Locate the cell with the specified text and output its (X, Y) center coordinate. 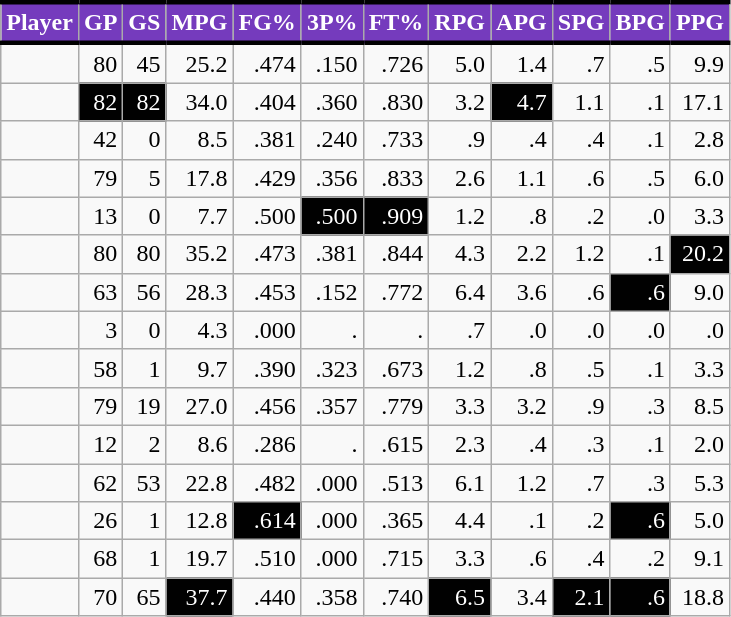
.740 (396, 597)
.673 (396, 368)
3 (100, 330)
BPG (640, 22)
17.1 (700, 102)
3.4 (522, 597)
GP (100, 22)
9.0 (700, 292)
.844 (396, 254)
.360 (332, 102)
FG% (267, 22)
.513 (396, 483)
12.8 (200, 521)
2.3 (460, 444)
3.6 (522, 292)
4.4 (460, 521)
17.8 (200, 178)
58 (100, 368)
PPG (700, 22)
5 (144, 178)
63 (100, 292)
.733 (396, 140)
Player (40, 22)
8.6 (200, 444)
.453 (267, 292)
20.2 (700, 254)
MPG (200, 22)
.772 (396, 292)
.390 (267, 368)
22.8 (200, 483)
26 (100, 521)
19.7 (200, 559)
4.7 (522, 102)
.323 (332, 368)
12 (100, 444)
2.6 (460, 178)
1.4 (522, 63)
.779 (396, 406)
.152 (332, 292)
.240 (332, 140)
37.7 (200, 597)
70 (100, 597)
.482 (267, 483)
.614 (267, 521)
SPG (581, 22)
.440 (267, 597)
13 (100, 216)
6.5 (460, 597)
.150 (332, 63)
.456 (267, 406)
9.7 (200, 368)
.615 (396, 444)
45 (144, 63)
27.0 (200, 406)
.356 (332, 178)
25.2 (200, 63)
19 (144, 406)
.909 (396, 216)
6.0 (700, 178)
APG (522, 22)
65 (144, 597)
2.8 (700, 140)
.474 (267, 63)
62 (100, 483)
3P% (332, 22)
42 (100, 140)
.473 (267, 254)
35.2 (200, 254)
.365 (396, 521)
7.7 (200, 216)
2.2 (522, 254)
9.9 (700, 63)
.830 (396, 102)
.357 (332, 406)
GS (144, 22)
.286 (267, 444)
.510 (267, 559)
28.3 (200, 292)
53 (144, 483)
2.1 (581, 597)
68 (100, 559)
.833 (396, 178)
.429 (267, 178)
.404 (267, 102)
9.1 (700, 559)
.358 (332, 597)
FT% (396, 22)
RPG (460, 22)
6.4 (460, 292)
.715 (396, 559)
5.3 (700, 483)
34.0 (200, 102)
.726 (396, 63)
2 (144, 444)
18.8 (700, 597)
6.1 (460, 483)
2.0 (700, 444)
56 (144, 292)
